From the cell containing the given text, extract its center point as [x, y] coordinate. 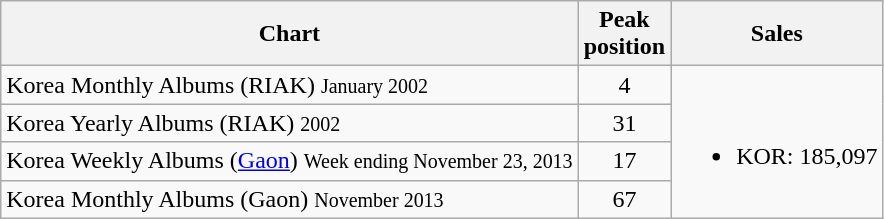
4 [624, 85]
Korea Monthly Albums (RIAK) January 2002 [290, 85]
Korea Monthly Albums (Gaon) November 2013 [290, 199]
Peakposition [624, 34]
67 [624, 199]
Korea Yearly Albums (RIAK) 2002 [290, 123]
31 [624, 123]
Chart [290, 34]
Korea Weekly Albums (Gaon) Week ending November 23, 2013 [290, 161]
Sales [777, 34]
17 [624, 161]
KOR: 185,097 [777, 142]
